Identify which cell holds the provided text, then report its [x, y] central coordinate. 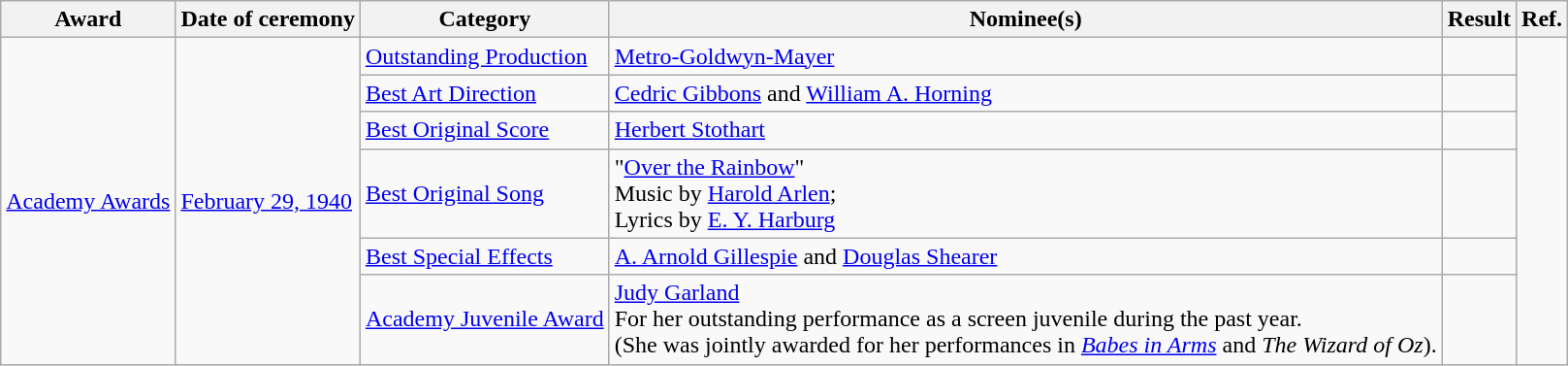
Category [485, 19]
Award [88, 19]
February 29, 1940 [268, 201]
Best Original Score [485, 130]
A. Arnold Gillespie and Douglas Shearer [1026, 256]
Ref. [1542, 19]
Academy Juvenile Award [485, 319]
Metro-Goldwyn-Mayer [1026, 56]
Nominee(s) [1026, 19]
Best Art Direction [485, 93]
Result [1479, 19]
Best Special Effects [485, 256]
Date of ceremony [268, 19]
Herbert Stothart [1026, 130]
"Over the Rainbow" Music by Harold Arlen; Lyrics by E. Y. Harburg [1026, 193]
Cedric Gibbons and William A. Horning [1026, 93]
Academy Awards [88, 201]
Outstanding Production [485, 56]
Best Original Song [485, 193]
